Return the [X, Y] coordinate for the center point of the cell that contains the specified text.  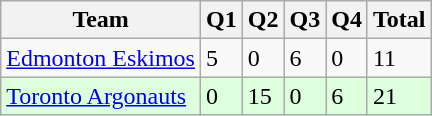
Toronto Argonauts [101, 96]
Q2 [263, 20]
Q1 [221, 20]
5 [221, 58]
Edmonton Eskimos [101, 58]
15 [263, 96]
21 [399, 96]
Q3 [305, 20]
11 [399, 58]
Team [101, 20]
Total [399, 20]
Q4 [347, 20]
